For the text-containing cell, return its midpoint in (X, Y) coordinate format. 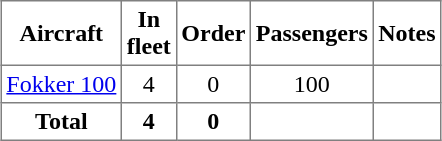
Fokker 100 (61, 84)
In fleet (149, 33)
Aircraft (61, 33)
Passengers (312, 33)
100 (312, 84)
Order (213, 33)
Total (61, 122)
Notes (407, 33)
